Find where the given text appears and provide that cell's center as (X, Y) coordinate. 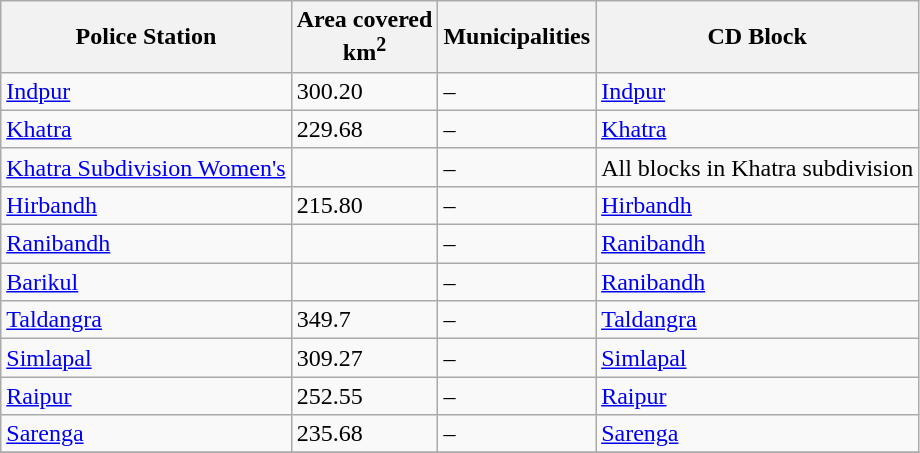
229.68 (364, 129)
CD Block (758, 37)
300.20 (364, 91)
252.55 (364, 396)
Barikul (146, 282)
309.27 (364, 358)
Area coveredkm2 (364, 37)
All blocks in Khatra subdivision (758, 167)
Police Station (146, 37)
Municipalities (517, 37)
Khatra Subdivision Women's (146, 167)
215.80 (364, 205)
235.68 (364, 434)
349.7 (364, 320)
